Return the [X, Y] coordinate for the center point of the cell that contains the specified text.  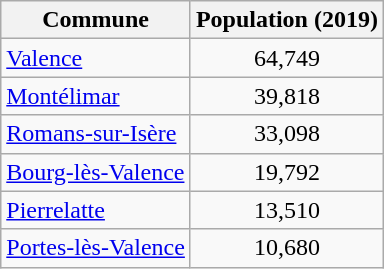
10,680 [286, 248]
Bourg-lès-Valence [96, 172]
Romans-sur-Isère [96, 134]
Population (2019) [286, 20]
33,098 [286, 134]
64,749 [286, 58]
Commune [96, 20]
Pierrelatte [96, 210]
13,510 [286, 210]
Montélimar [96, 96]
Valence [96, 58]
19,792 [286, 172]
Portes-lès-Valence [96, 248]
39,818 [286, 96]
